Provide the (X, Y) coordinate of the cell's center where the given text is located.  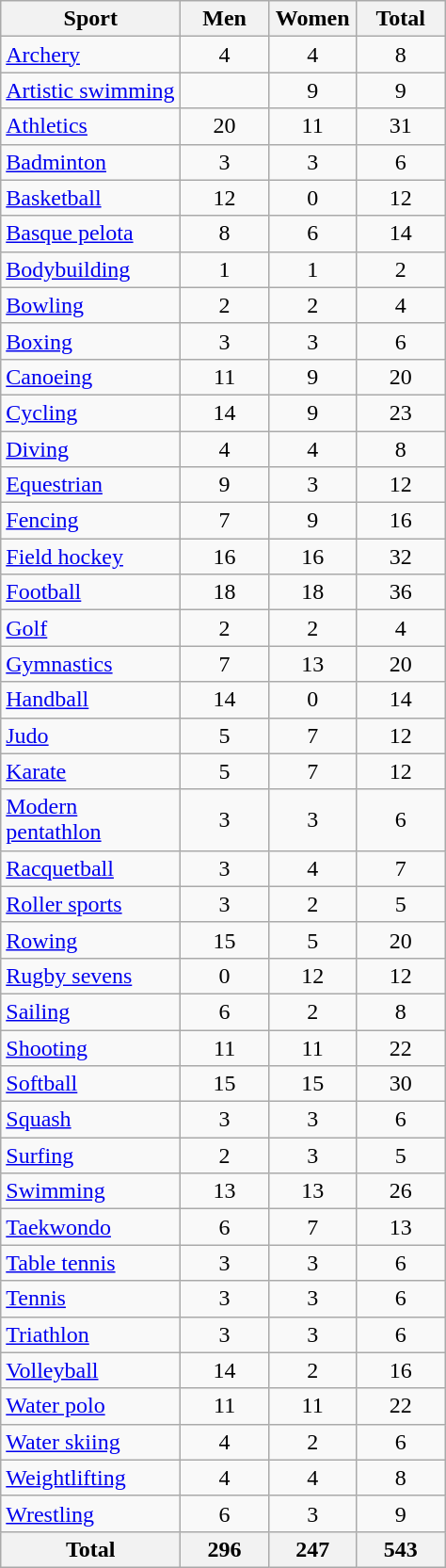
Water polo (90, 1406)
Rugby sevens (90, 976)
Football (90, 592)
30 (401, 1084)
Tennis (90, 1299)
Gymnastics (90, 664)
Basque pelota (90, 234)
Wrestling (90, 1513)
Racquetball (90, 868)
26 (401, 1191)
32 (401, 557)
Equestrian (90, 485)
Modern pentathlon (90, 819)
Taekwondo (90, 1227)
Basketball (90, 198)
31 (401, 126)
Triathlon (90, 1334)
Shooting (90, 1048)
Bodybuilding (90, 269)
Volleyball (90, 1370)
36 (401, 592)
Bowling (90, 305)
Judo (90, 736)
Golf (90, 628)
Cycling (90, 412)
Karate (90, 771)
Softball (90, 1084)
296 (225, 1549)
Boxing (90, 341)
Table tennis (90, 1263)
Men (225, 19)
Surfing (90, 1156)
Swimming (90, 1191)
Field hockey (90, 557)
Archery (90, 55)
Artistic swimming (90, 90)
Roller sports (90, 904)
Rowing (90, 940)
Sailing (90, 1011)
Handball (90, 700)
Athletics (90, 126)
Water skiing (90, 1442)
Squash (90, 1120)
Badminton (90, 162)
543 (401, 1549)
247 (312, 1549)
Fencing (90, 521)
Weightlifting (90, 1478)
Sport (90, 19)
Diving (90, 449)
23 (401, 412)
Canoeing (90, 377)
Women (312, 19)
